Determine the (x, y) coordinate at the center of the cell enclosing the given text.  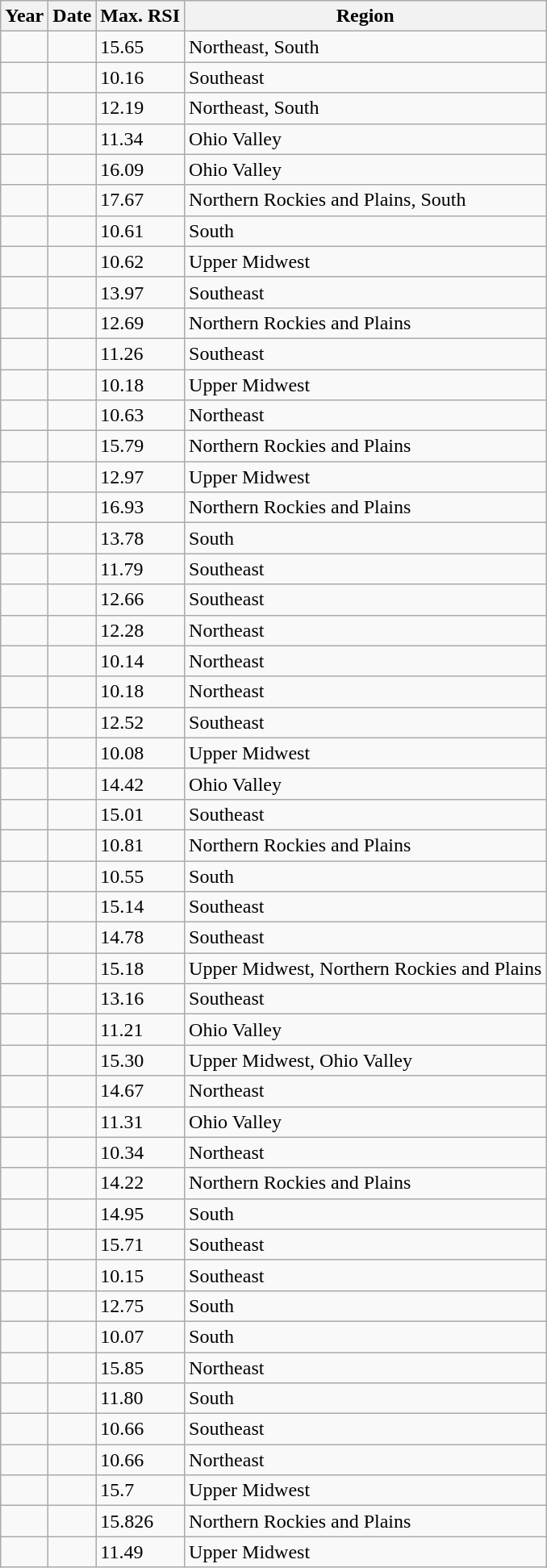
10.15 (140, 1275)
15.01 (140, 814)
11.26 (140, 353)
16.93 (140, 508)
11.31 (140, 1122)
10.34 (140, 1152)
15.14 (140, 907)
13.16 (140, 999)
Region (365, 16)
10.63 (140, 416)
10.16 (140, 77)
15.85 (140, 1368)
15.71 (140, 1244)
13.78 (140, 538)
Upper Midwest, Northern Rockies and Plains (365, 968)
Date (73, 16)
15.65 (140, 47)
14.22 (140, 1183)
10.14 (140, 661)
11.79 (140, 569)
12.97 (140, 477)
11.21 (140, 1030)
14.78 (140, 938)
13.97 (140, 292)
17.67 (140, 200)
12.19 (140, 108)
10.62 (140, 261)
10.55 (140, 876)
15.30 (140, 1060)
Upper Midwest, Ohio Valley (365, 1060)
14.42 (140, 784)
11.49 (140, 1552)
14.95 (140, 1214)
15.18 (140, 968)
Northern Rockies and Plains, South (365, 200)
10.61 (140, 231)
Max. RSI (140, 16)
12.66 (140, 600)
11.34 (140, 139)
15.7 (140, 1491)
12.75 (140, 1306)
14.67 (140, 1091)
15.826 (140, 1521)
Year (24, 16)
10.08 (140, 753)
12.28 (140, 630)
12.69 (140, 323)
15.79 (140, 446)
16.09 (140, 169)
11.80 (140, 1399)
10.81 (140, 845)
12.52 (140, 722)
10.07 (140, 1336)
